Extract the (X, Y) coordinate from the center of the cell holding the provided text.  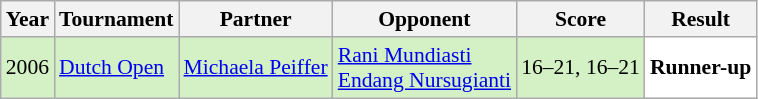
Result (700, 19)
Score (580, 19)
Rani Mundiasti Endang Nursugianti (424, 68)
Runner-up (700, 68)
Opponent (424, 19)
Partner (256, 19)
Dutch Open (116, 68)
16–21, 16–21 (580, 68)
2006 (28, 68)
Tournament (116, 19)
Michaela Peiffer (256, 68)
Year (28, 19)
